Scan for the cell matching the given text and deliver its (X, Y) coordinate at center. 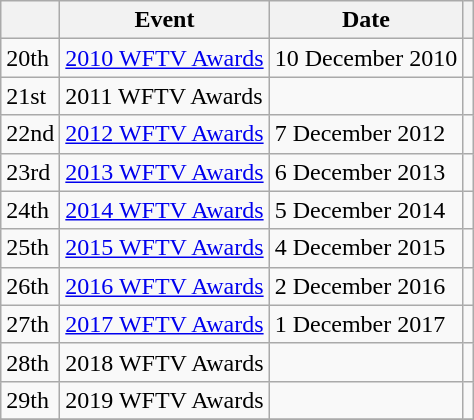
2019 WFTV Awards (164, 400)
20th (30, 58)
27th (30, 324)
25th (30, 248)
1 December 2017 (366, 324)
2014 WFTV Awards (164, 210)
6 December 2013 (366, 172)
2018 WFTV Awards (164, 362)
10 December 2010 (366, 58)
2013 WFTV Awards (164, 172)
2016 WFTV Awards (164, 286)
2010 WFTV Awards (164, 58)
Date (366, 20)
Event (164, 20)
2012 WFTV Awards (164, 134)
24th (30, 210)
22nd (30, 134)
26th (30, 286)
28th (30, 362)
21st (30, 96)
2 December 2016 (366, 286)
2015 WFTV Awards (164, 248)
23rd (30, 172)
4 December 2015 (366, 248)
29th (30, 400)
5 December 2014 (366, 210)
2017 WFTV Awards (164, 324)
2011 WFTV Awards (164, 96)
7 December 2012 (366, 134)
